Find where the given text appears and provide that cell's center as (X, Y) coordinate. 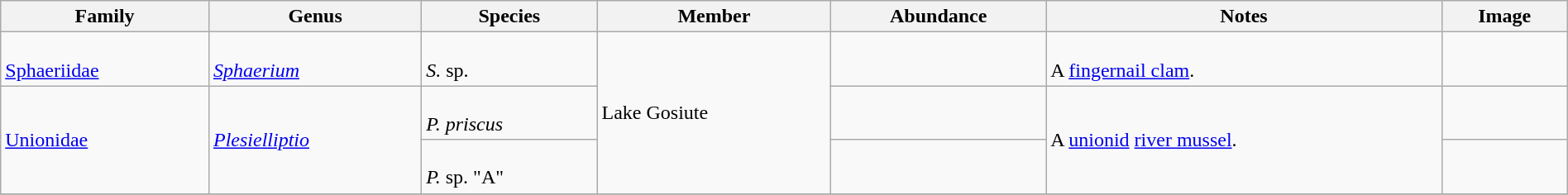
Lake Gosiute (715, 112)
S. sp. (509, 59)
P. priscus (509, 112)
Sphaerium (314, 59)
A unionid river mussel. (1244, 140)
Image (1504, 17)
Abundance (939, 17)
Member (715, 17)
Species (509, 17)
Genus (314, 17)
A fingernail clam. (1244, 59)
Unionidae (105, 140)
P. sp. "A" (509, 167)
Plesielliptio (314, 140)
Family (105, 17)
Notes (1244, 17)
Sphaeriidae (105, 59)
